Detect which cell encompasses the target text, then output its (X, Y) center coordinate. 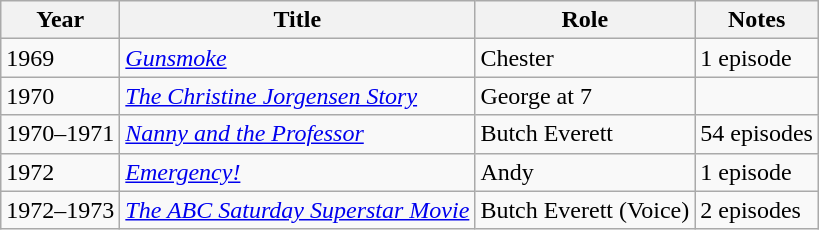
Role (585, 20)
1969 (60, 58)
Notes (757, 20)
1970–1971 (60, 134)
Butch Everett (585, 134)
Emergency! (298, 172)
Nanny and the Professor (298, 134)
1972 (60, 172)
1972–1973 (60, 210)
Year (60, 20)
1970 (60, 96)
Title (298, 20)
George at 7 (585, 96)
2 episodes (757, 210)
54 episodes (757, 134)
Chester (585, 58)
Andy (585, 172)
The Christine Jorgensen Story (298, 96)
Gunsmoke (298, 58)
Butch Everett (Voice) (585, 210)
The ABC Saturday Superstar Movie (298, 210)
